Capture the cell that displays the provided text and extract its [x, y] central coordinate. 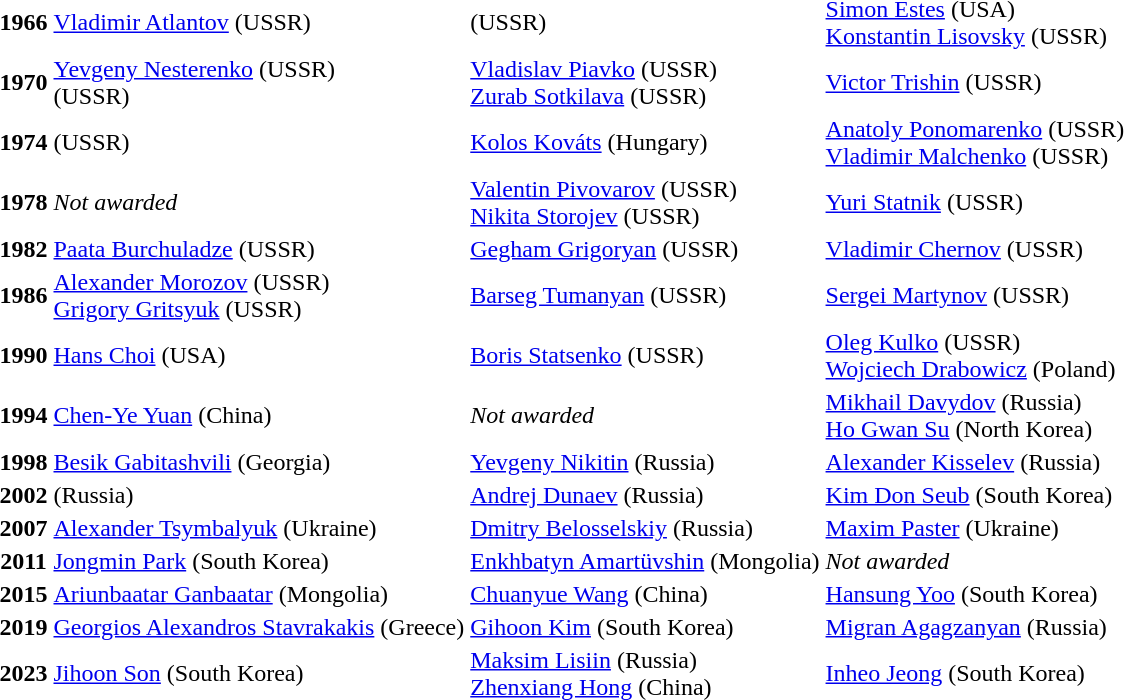
Gihoon Kim (South Korea) [645, 627]
Jongmin Park (South Korea) [259, 561]
Chen-Ye Yuan (China) [259, 416]
Barseg Tumanyan (USSR) [645, 296]
(USSR) [259, 142]
(Russia) [259, 495]
Boris Statsenko (USSR) [645, 356]
Alexander Tsymbalyuk (Ukraine) [259, 528]
Paata Burchuladze (USSR) [259, 249]
Andrej Dunaev (Russia) [645, 495]
Georgios Alexandros Stavrakakis (Greece) [259, 627]
Yevgeny Nikitin (Russia) [645, 462]
Alexander Morozov (USSR)Grigory Gritsyuk (USSR) [259, 296]
Yevgeny Nesterenko (USSR) (USSR) [259, 82]
Besik Gabitashvili (Georgia) [259, 462]
Ariunbaatar Ganbaatar (Mongolia) [259, 594]
Valentin Pivovarov (USSR)Nikita Storojev (USSR) [645, 202]
Gegham Grigoryan (USSR) [645, 249]
Kolos Kováts (Hungary) [645, 142]
Vladislav Piavko (USSR)Zurab Sotkilava (USSR) [645, 82]
Hans Choi (USA) [259, 356]
Enkhbatyn Amartüvshin (Mongolia) [645, 561]
Chuanyue Wang (China) [645, 594]
Dmitry Belosselskiy (Russia) [645, 528]
